Detect which cell encompasses the target text, then output its (x, y) center coordinate. 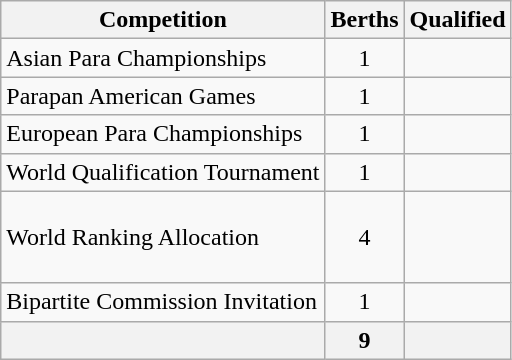
Parapan American Games (163, 96)
Qualified (458, 20)
Berths (364, 20)
Asian Para Championships (163, 58)
Competition (163, 20)
European Para Championships (163, 134)
Bipartite Commission Invitation (163, 302)
9 (364, 340)
4 (364, 237)
World Ranking Allocation (163, 237)
World Qualification Tournament (163, 172)
